Return [x, y] of the center of cell containing provided text 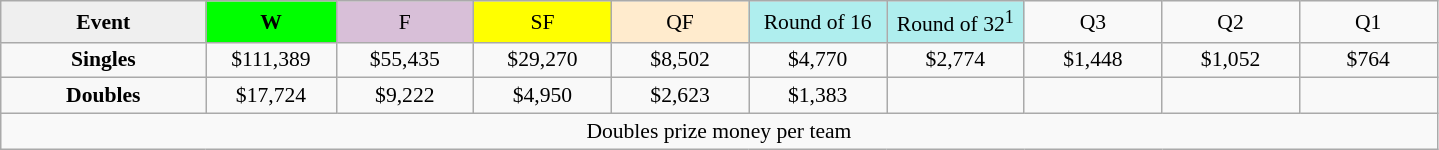
W [271, 22]
$111,389 [271, 60]
$2,774 [955, 60]
$55,435 [405, 60]
Q3 [1093, 22]
Doubles prize money per team [719, 132]
Round of 16 [818, 22]
F [405, 22]
Round of 321 [955, 22]
$1,383 [818, 96]
Doubles [104, 96]
QF [680, 22]
$17,724 [271, 96]
Singles [104, 60]
SF [543, 22]
Q1 [1368, 22]
Event [104, 22]
Q2 [1231, 22]
$29,270 [543, 60]
$4,950 [543, 96]
$1,052 [1231, 60]
$9,222 [405, 96]
$8,502 [680, 60]
$2,623 [680, 96]
$764 [1368, 60]
$1,448 [1093, 60]
$4,770 [818, 60]
